Find where the given text appears and provide that cell's center as (x, y) coordinate. 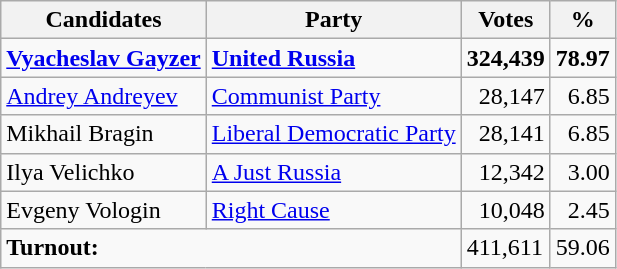
Mikhail Bragin (104, 134)
59.06 (582, 248)
Candidates (104, 20)
2.45 (582, 210)
10,048 (506, 210)
12,342 (506, 172)
28,141 (506, 134)
Votes (506, 20)
Liberal Democratic Party (334, 134)
A Just Russia (334, 172)
28,147 (506, 96)
United Russia (334, 58)
Ilya Velichko (104, 172)
324,439 (506, 58)
Evgeny Vologin (104, 210)
Communist Party (334, 96)
411,611 (506, 248)
78.97 (582, 58)
3.00 (582, 172)
Andrey Andreyev (104, 96)
Right Cause (334, 210)
Vyacheslav Gayzer (104, 58)
Party (334, 20)
Turnout: (231, 248)
% (582, 20)
